Return (X, Y) of the center of cell containing provided text 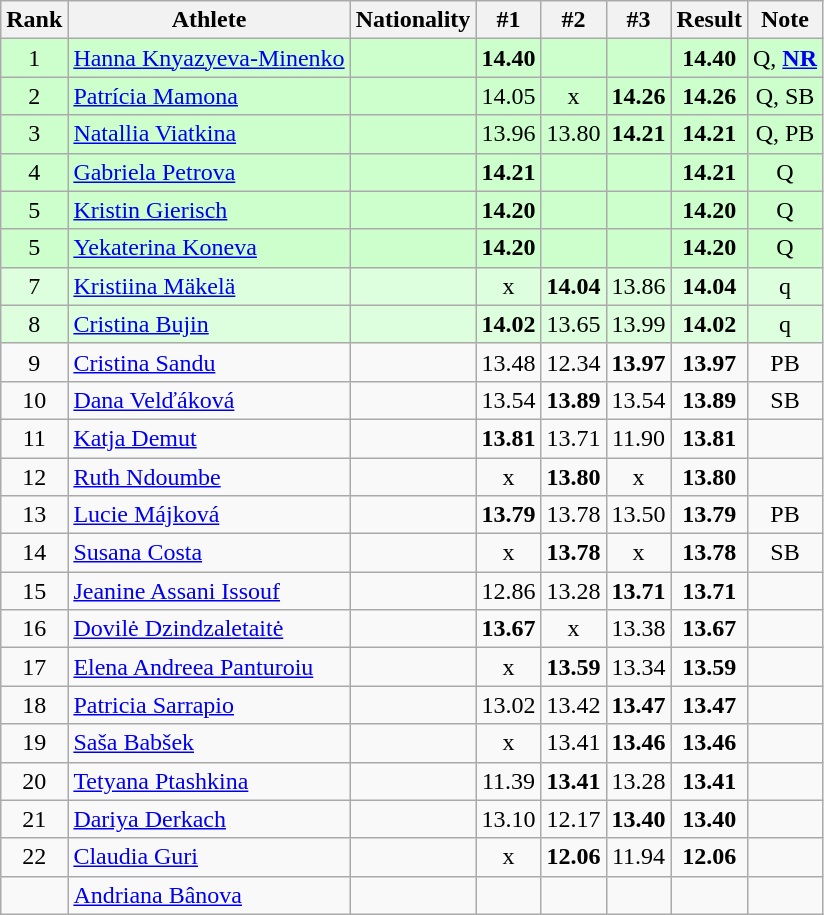
17 (34, 667)
Susana Costa (209, 553)
Claudia Guri (209, 857)
Dana Velďáková (209, 400)
Rank (34, 20)
Gabriela Petrova (209, 172)
16 (34, 629)
Dovilė Dzindzaletaitė (209, 629)
Natallia Viatkina (209, 134)
12 (34, 477)
Jeanine Assani Issouf (209, 591)
11.39 (508, 781)
Athlete (209, 20)
14.05 (508, 96)
13.42 (574, 705)
13.99 (638, 324)
15 (34, 591)
Saša Babšek (209, 743)
18 (34, 705)
Hanna Knyazyeva-Minenko (209, 58)
22 (34, 857)
Yekaterina Koneva (209, 248)
Q, SB (784, 96)
11.94 (638, 857)
13 (34, 515)
#3 (638, 20)
13.50 (638, 515)
13.34 (638, 667)
Result (709, 20)
Dariya Derkach (209, 819)
Ruth Ndoumbe (209, 477)
11.90 (638, 438)
Kristiina Mäkelä (209, 286)
12.86 (508, 591)
13.02 (508, 705)
Note (784, 20)
Q, NR (784, 58)
11 (34, 438)
4 (34, 172)
1 (34, 58)
3 (34, 134)
20 (34, 781)
13.38 (638, 629)
8 (34, 324)
19 (34, 743)
13.48 (508, 362)
12.17 (574, 819)
Nationality (413, 20)
Cristina Sandu (209, 362)
13.86 (638, 286)
Elena Andreea Panturoiu (209, 667)
13.96 (508, 134)
21 (34, 819)
10 (34, 400)
Andriana Bânova (209, 895)
12.34 (574, 362)
Cristina Bujin (209, 324)
Kristin Gierisch (209, 210)
Tetyana Ptashkina (209, 781)
#2 (574, 20)
Q, PB (784, 134)
13.10 (508, 819)
7 (34, 286)
9 (34, 362)
14 (34, 553)
2 (34, 96)
#1 (508, 20)
13.65 (574, 324)
Patricia Sarrapio (209, 705)
Katja Demut (209, 438)
Lucie Májková (209, 515)
Patrícia Mamona (209, 96)
